Capture the cell that displays the provided text and extract its [X, Y] central coordinate. 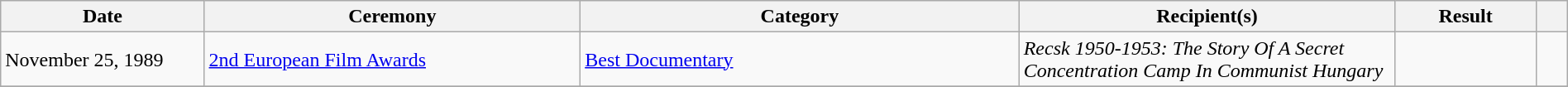
Result [1465, 17]
2nd European Film Awards [392, 60]
Recipient(s) [1207, 17]
Date [103, 17]
Recsk 1950-1953: The Story Of A Secret Concentration Camp In Communist Hungary [1207, 60]
Best Documentary [800, 60]
Category [800, 17]
November 25, 1989 [103, 60]
Ceremony [392, 17]
